Pinpoint the cell where the given text exists, returning its [X, Y] midpoint coordinate. 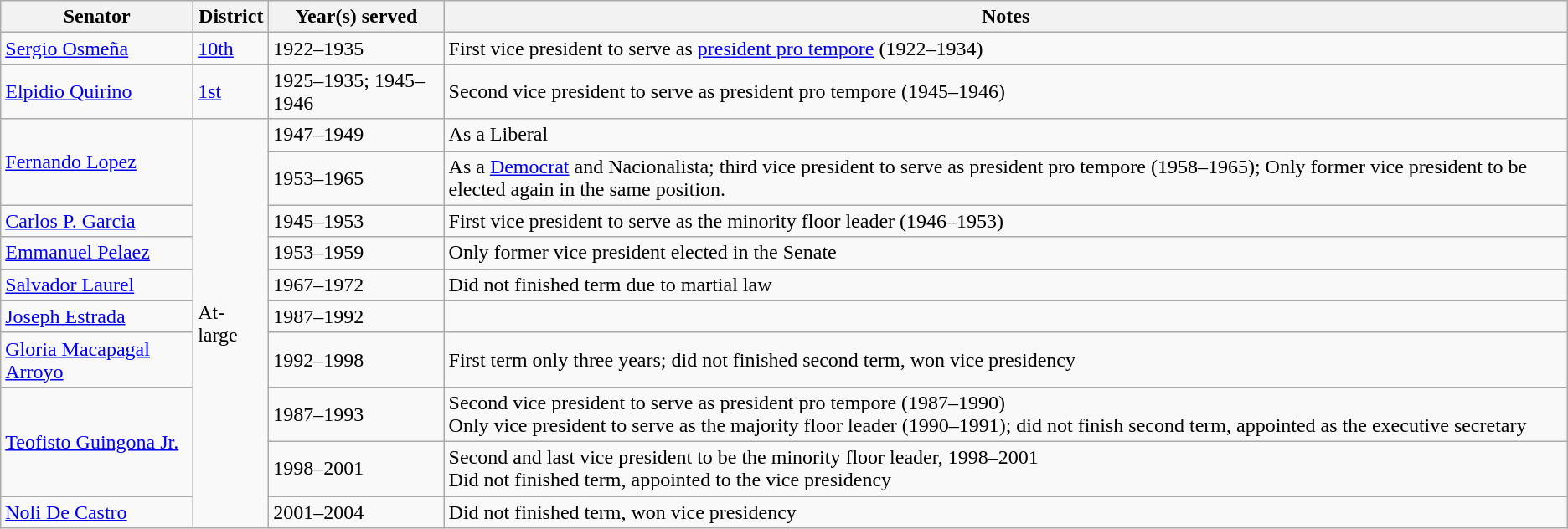
Sergio Osmeña [97, 49]
Senator [97, 17]
1953–1965 [357, 177]
1922–1935 [357, 49]
Fernando Lopez [97, 162]
Salvador Laurel [97, 285]
1st [231, 92]
Teofisto Guingona Jr. [97, 441]
Did not finished term, won vice presidency [1005, 511]
Notes [1005, 17]
First vice president to serve as president pro tempore (1922–1934) [1005, 49]
2001–2004 [357, 511]
1945–1953 [357, 221]
Emmanuel Pelaez [97, 253]
Only former vice president elected in the Senate [1005, 253]
1925–1935; 1945–1946 [357, 92]
Second vice president to serve as president pro tempore (1945–1946) [1005, 92]
At-large [231, 323]
1987–1993 [357, 413]
Year(s) served [357, 17]
1998–2001 [357, 469]
First vice president to serve as the minority floor leader (1946–1953) [1005, 221]
1992–1998 [357, 360]
Noli De Castro [97, 511]
Second and last vice president to be the minority floor leader, 1998–2001Did not finished term, appointed to the vice presidency [1005, 469]
District [231, 17]
1967–1972 [357, 285]
1953–1959 [357, 253]
Did not finished term due to martial law [1005, 285]
1947–1949 [357, 135]
Gloria Macapagal Arroyo [97, 360]
Carlos P. Garcia [97, 221]
Joseph Estrada [97, 316]
First term only three years; did not finished second term, won vice presidency [1005, 360]
Elpidio Quirino [97, 92]
As a Liberal [1005, 135]
1987–1992 [357, 316]
10th [231, 49]
